Pinpoint the cell where the given text exists, returning its (x, y) midpoint coordinate. 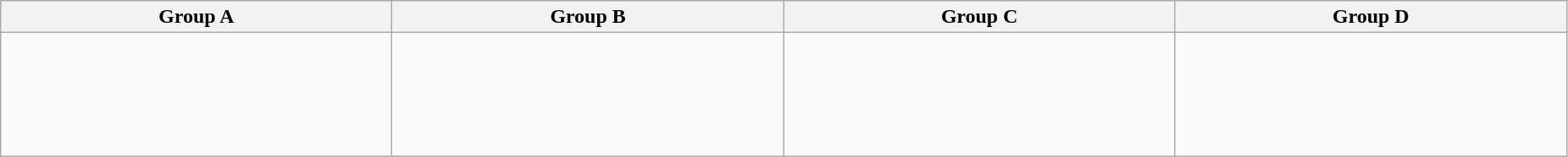
Group D (1371, 17)
Group A (197, 17)
Group B (588, 17)
Group C (979, 17)
